Output the [X, Y] coordinate of the center of the cell containing the given text.  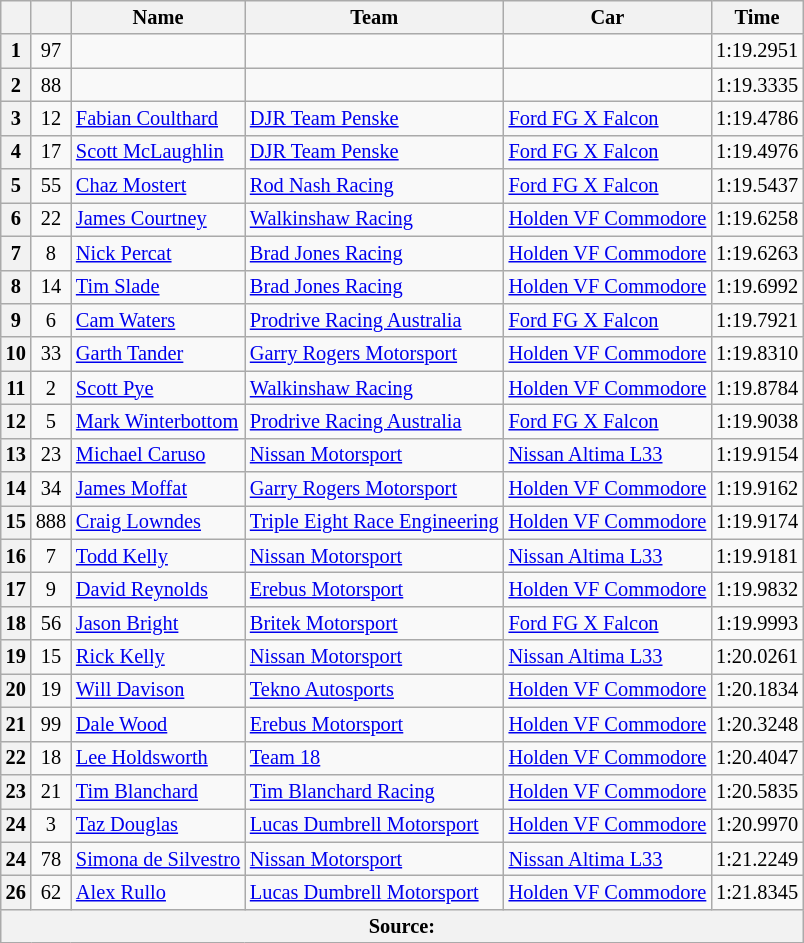
Chaz Mostert [158, 186]
1:20.1834 [757, 690]
Team 18 [374, 758]
56 [51, 623]
Simona de Silvestro [158, 859]
1:20.3248 [757, 724]
1:19.6258 [757, 219]
Scott McLaughlin [158, 152]
1:20.9970 [757, 825]
Taz Douglas [158, 825]
1:19.9181 [757, 556]
1:19.6263 [757, 253]
1:19.8784 [757, 388]
1:19.3335 [757, 85]
Jason Bright [158, 623]
Triple Eight Race Engineering [374, 522]
Cam Waters [158, 320]
Source: [402, 926]
1:19.2951 [757, 51]
Lee Holdsworth [158, 758]
1:19.9832 [757, 589]
16 [16, 556]
62 [51, 892]
1:19.9038 [757, 421]
Alex Rullo [158, 892]
20 [16, 690]
Tim Slade [158, 287]
Garth Tander [158, 354]
Team [374, 17]
1:21.8345 [757, 892]
Scott Pye [158, 388]
Rod Nash Racing [374, 186]
Mark Winterbottom [158, 421]
97 [51, 51]
1:20.0261 [757, 657]
1 [16, 51]
55 [51, 186]
Tim Blanchard Racing [374, 791]
James Courtney [158, 219]
Time [757, 17]
1:19.7921 [757, 320]
26 [16, 892]
Tim Blanchard [158, 791]
Fabian Coulthard [158, 118]
78 [51, 859]
Will Davison [158, 690]
Britek Motorsport [374, 623]
David Reynolds [158, 589]
1:19.5437 [757, 186]
1:19.4786 [757, 118]
1:20.5835 [757, 791]
88 [51, 85]
Name [158, 17]
Car [608, 17]
Rick Kelly [158, 657]
1:20.4047 [757, 758]
1:19.9174 [757, 522]
Michael Caruso [158, 455]
1:19.6992 [757, 287]
1:21.2249 [757, 859]
Nick Percat [158, 253]
13 [16, 455]
10 [16, 354]
Todd Kelly [158, 556]
4 [16, 152]
33 [51, 354]
James Moffat [158, 489]
888 [51, 522]
Dale Wood [158, 724]
1:19.9154 [757, 455]
1:19.9993 [757, 623]
Craig Lowndes [158, 522]
34 [51, 489]
1:19.8310 [757, 354]
11 [16, 388]
Tekno Autosports [374, 690]
1:19.9162 [757, 489]
99 [51, 724]
1:19.4976 [757, 152]
